For the text-containing cell, return its midpoint in (x, y) coordinate format. 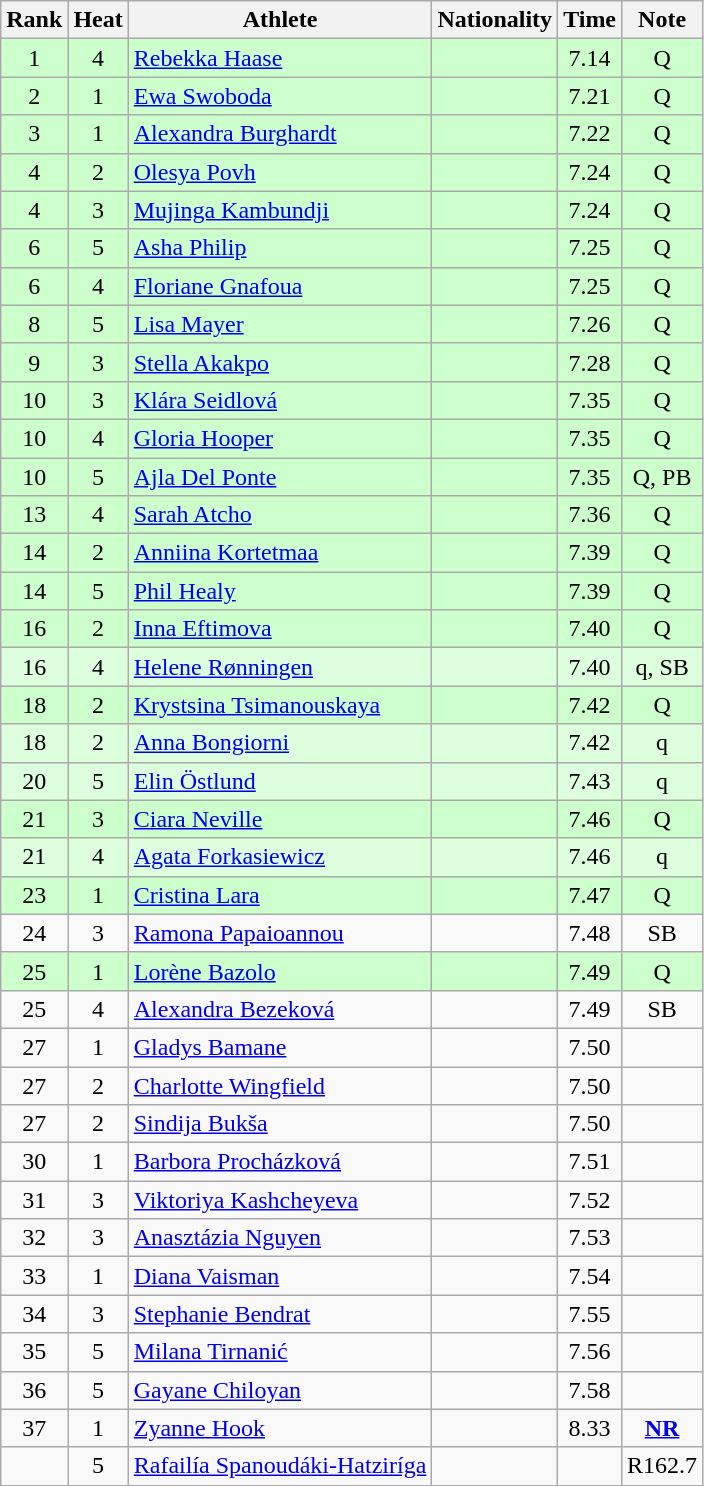
32 (34, 1238)
Ramona Papaioannou (280, 933)
Lorène Bazolo (280, 971)
Lisa Mayer (280, 324)
Gloria Hooper (280, 438)
7.48 (590, 933)
36 (34, 1390)
7.36 (590, 515)
q, SB (662, 667)
7.58 (590, 1390)
Krystsina Tsimanouskaya (280, 705)
7.47 (590, 895)
24 (34, 933)
7.28 (590, 362)
Note (662, 20)
7.53 (590, 1238)
Cristina Lara (280, 895)
R162.7 (662, 1466)
35 (34, 1352)
7.26 (590, 324)
NR (662, 1428)
Stella Akakpo (280, 362)
Agata Forkasiewicz (280, 857)
Rafailía Spanoudáki-Hatziríga (280, 1466)
Diana Vaisman (280, 1276)
Phil Healy (280, 591)
7.54 (590, 1276)
Zyanne Hook (280, 1428)
Floriane Gnafoua (280, 286)
Anasztázia Nguyen (280, 1238)
Klára Seidlová (280, 400)
9 (34, 362)
Sarah Atcho (280, 515)
7.51 (590, 1162)
Ewa Swoboda (280, 96)
Milana Tirnanić (280, 1352)
33 (34, 1276)
7.43 (590, 781)
Heat (98, 20)
Rebekka Haase (280, 58)
34 (34, 1314)
7.22 (590, 134)
Ajla Del Ponte (280, 477)
Elin Östlund (280, 781)
31 (34, 1200)
Gladys Bamane (280, 1047)
Athlete (280, 20)
7.55 (590, 1314)
8 (34, 324)
Gayane Chiloyan (280, 1390)
7.52 (590, 1200)
7.21 (590, 96)
Sindija Bukša (280, 1124)
Nationality (495, 20)
Asha Philip (280, 248)
7.56 (590, 1352)
37 (34, 1428)
Viktoriya Kashcheyeva (280, 1200)
20 (34, 781)
Charlotte Wingfield (280, 1085)
7.14 (590, 58)
Alexandra Burghardt (280, 134)
Time (590, 20)
Helene Rønningen (280, 667)
Q, PB (662, 477)
8.33 (590, 1428)
Barbora Procházková (280, 1162)
Rank (34, 20)
Mujinga Kambundji (280, 210)
Inna Eftimova (280, 629)
Anniina Kortetmaa (280, 553)
Olesya Povh (280, 172)
30 (34, 1162)
13 (34, 515)
Alexandra Bezeková (280, 1009)
23 (34, 895)
Anna Bongiorni (280, 743)
Ciara Neville (280, 819)
Stephanie Bendrat (280, 1314)
